Find where the given text appears and provide that cell's center as (x, y) coordinate. 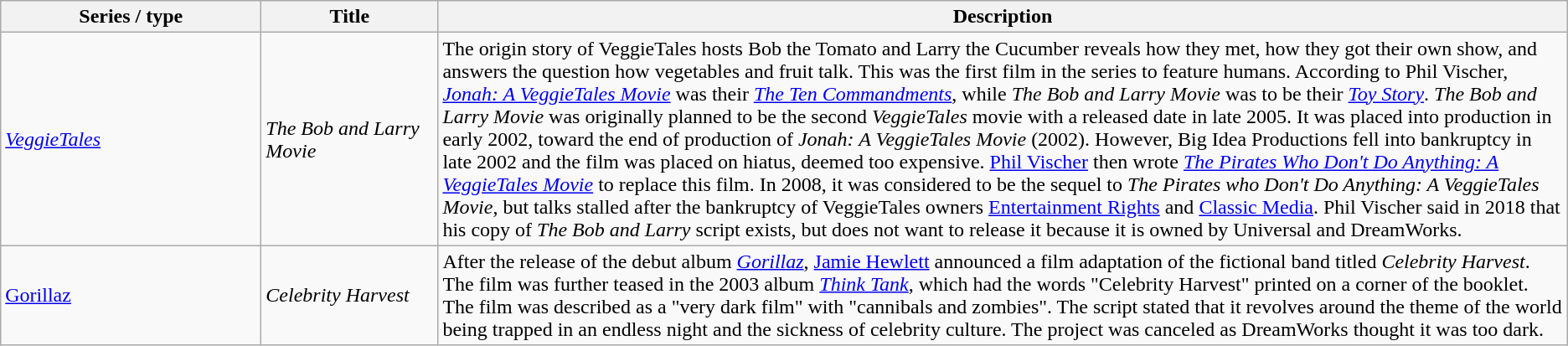
Title (350, 17)
VeggieTales (131, 139)
Gorillaz (131, 295)
The Bob and Larry Movie (350, 139)
Series / type (131, 17)
Description (1003, 17)
Celebrity Harvest (350, 295)
